From the cell containing the given text, extract its center point as [x, y] coordinate. 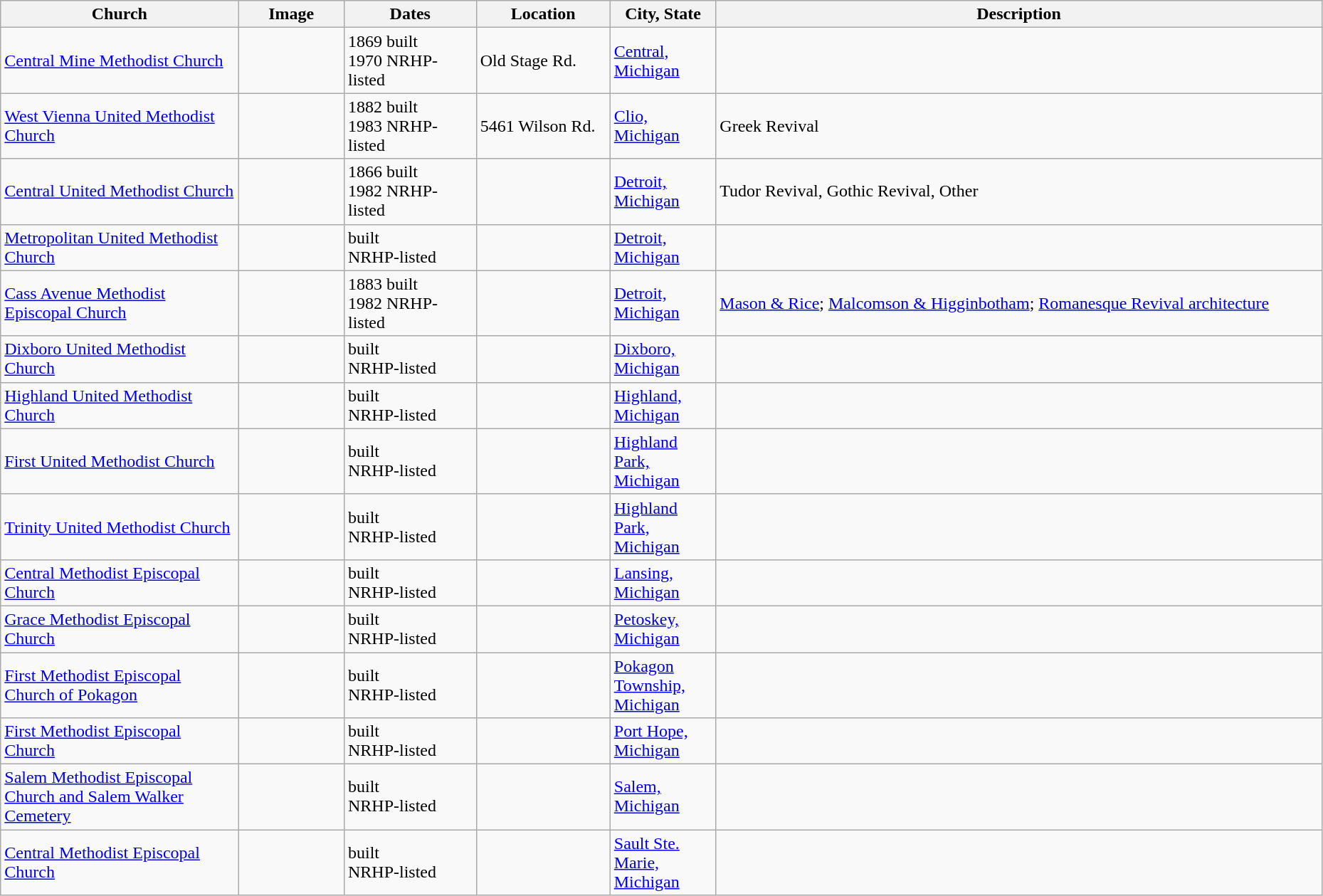
First Methodist Episcopal Church of Pokagon [120, 685]
Petoskey, Michigan [663, 629]
Lansing, Michigan [663, 582]
Central Mine Methodist Church [120, 60]
Location [543, 14]
5461 Wilson Rd. [543, 126]
Salem, Michigan [663, 797]
Metropolitan United Methodist Church [120, 248]
Old Stage Rd. [543, 60]
Port Hope, Michigan [663, 742]
Dates [410, 14]
Salem Methodist Episcopal Church and Salem Walker Cemetery [120, 797]
Greek Revival [1019, 126]
Dixboro United Methodist Church [120, 359]
City, State [663, 14]
Mason & Rice; Malcomson & Higginbotham; Romanesque Revival architecture [1019, 303]
Central, Michigan [663, 60]
1869 built1970 NRHP-listed [410, 60]
1882 built1983 NRHP-listed [410, 126]
First United Methodist Church [120, 461]
Sault Ste. Marie, Michigan [663, 863]
Description [1019, 14]
Grace Methodist Episcopal Church [120, 629]
Dixboro, Michigan [663, 359]
Highland, Michigan [663, 406]
1866 built1982 NRHP-listed [410, 191]
West Vienna United Methodist Church [120, 126]
First Methodist Episcopal Church [120, 742]
Central United Methodist Church [120, 191]
Clio, Michigan [663, 126]
1883 built1982 NRHP-listed [410, 303]
Pokagon Township, Michigan [663, 685]
Image [292, 14]
Trinity United Methodist Church [120, 527]
Cass Avenue Methodist Episcopal Church [120, 303]
Church [120, 14]
Tudor Revival, Gothic Revival, Other [1019, 191]
Highland United Methodist Church [120, 406]
